Extract the (x, y) coordinate from the center of the cell holding the provided text.  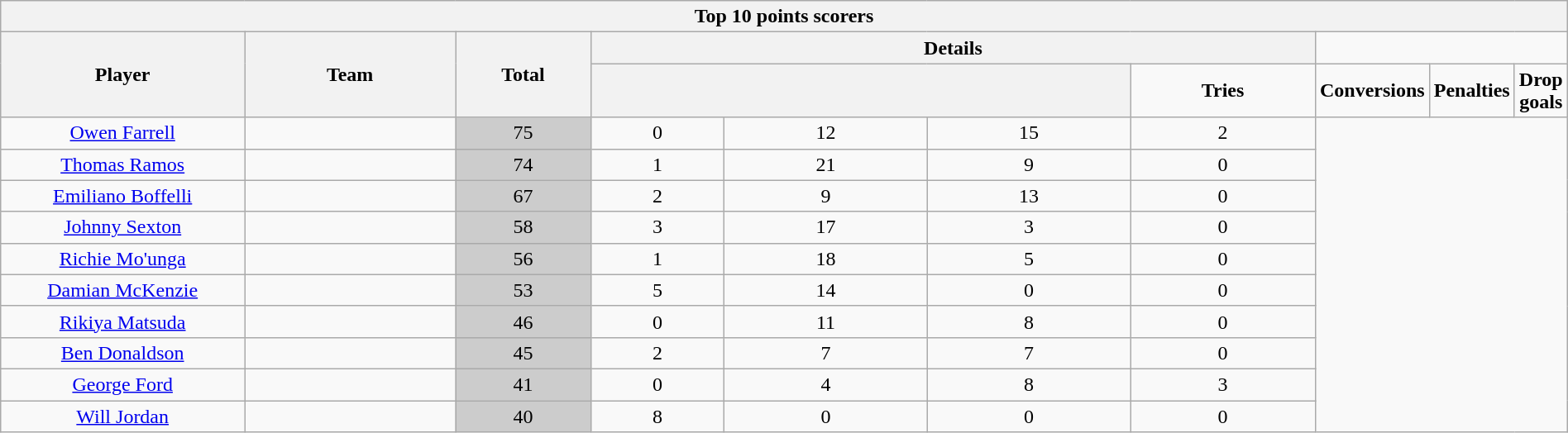
Team (351, 74)
Tries (1223, 91)
Details (953, 48)
40 (523, 416)
21 (825, 164)
67 (523, 196)
Rikiya Matsuda (122, 321)
Ben Donaldson (122, 353)
Damian McKenzie (122, 290)
46 (523, 321)
Emiliano Boffelli (122, 196)
14 (825, 290)
Will Jordan (122, 416)
13 (1029, 196)
Top 10 points scorers (784, 17)
George Ford (122, 384)
15 (1029, 133)
56 (523, 259)
74 (523, 164)
Drop goals (1541, 91)
Thomas Ramos (122, 164)
17 (825, 227)
Player (122, 74)
18 (825, 259)
45 (523, 353)
Owen Farrell (122, 133)
Johnny Sexton (122, 227)
Richie Mo'unga (122, 259)
4 (825, 384)
Conversions (1372, 91)
Penalties (1472, 91)
75 (523, 133)
11 (825, 321)
Total (523, 74)
58 (523, 227)
53 (523, 290)
41 (523, 384)
12 (825, 133)
